Scan for the cell matching the given text and deliver its (x, y) coordinate at center. 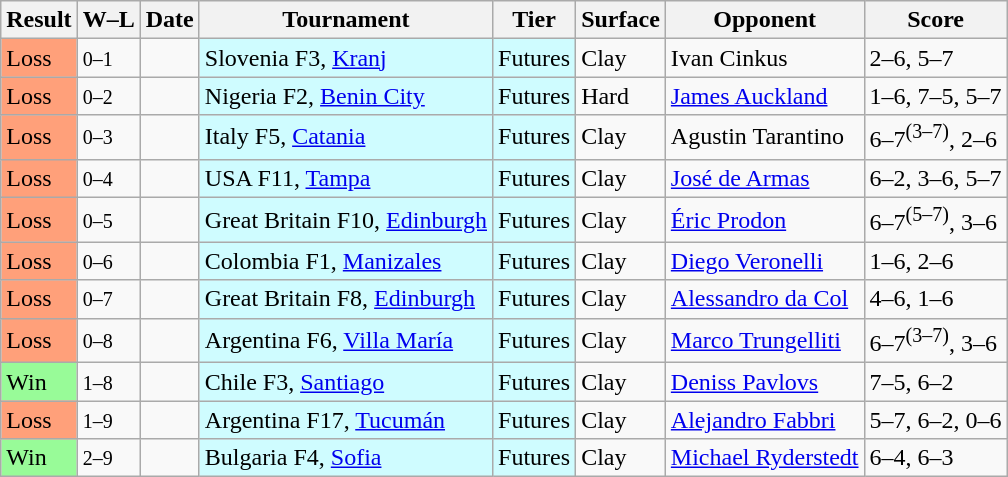
Diego Veronelli (764, 261)
6–2, 3–6, 5–7 (936, 178)
0–4 (108, 178)
Chile F3, Santiago (346, 382)
1–6, 2–6 (936, 261)
0–7 (108, 299)
2–9 (108, 458)
W–L (108, 20)
6–7(3–7), 3–6 (936, 340)
Surface (621, 20)
Result (39, 20)
Alejandro Fabbri (764, 420)
James Auckland (764, 96)
1–9 (108, 420)
José de Armas (764, 178)
Nigeria F2, Benin City (346, 96)
Hard (621, 96)
6–4, 6–3 (936, 458)
Ivan Cinkus (764, 58)
Colombia F1, Manizales (346, 261)
1–6, 7–5, 5–7 (936, 96)
1–8 (108, 382)
Score (936, 20)
Great Britain F8, Edinburgh (346, 299)
4–6, 1–6 (936, 299)
6–7(3–7), 2–6 (936, 138)
Alessandro da Col (764, 299)
0–3 (108, 138)
Bulgaria F4, Sofia (346, 458)
Agustin Tarantino (764, 138)
Great Britain F10, Edinburgh (346, 220)
Slovenia F3, Kranj (346, 58)
Date (170, 20)
Éric Prodon (764, 220)
0–6 (108, 261)
0–1 (108, 58)
Deniss Pavlovs (764, 382)
Michael Ryderstedt (764, 458)
6–7(5–7), 3–6 (936, 220)
0–2 (108, 96)
5–7, 6–2, 0–6 (936, 420)
Tier (534, 20)
Argentina F17, Tucumán (346, 420)
0–8 (108, 340)
7–5, 6–2 (936, 382)
Argentina F6, Villa María (346, 340)
Tournament (346, 20)
0–5 (108, 220)
Opponent (764, 20)
USA F11, Tampa (346, 178)
2–6, 5–7 (936, 58)
Italy F5, Catania (346, 138)
Marco Trungelliti (764, 340)
